Capture the cell that displays the provided text and extract its [X, Y] central coordinate. 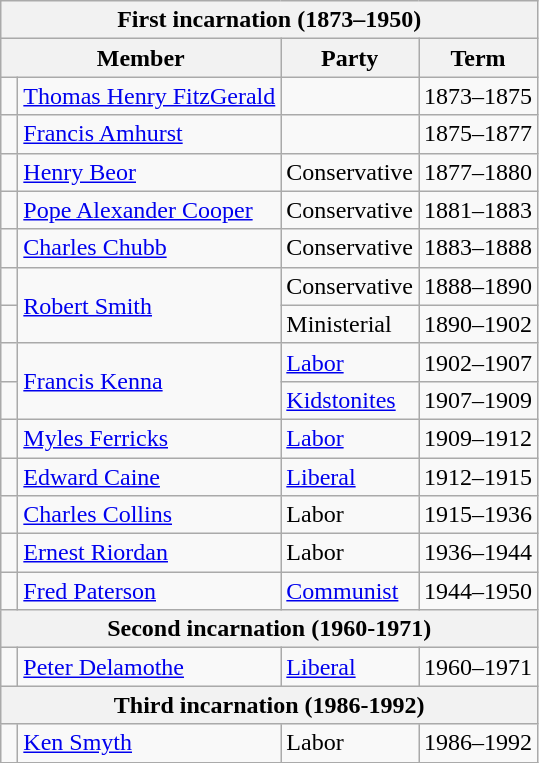
First incarnation (1873–1950) [270, 20]
Ken Smyth [150, 743]
Communist [350, 591]
Party [350, 58]
1888–1890 [478, 286]
1881–1883 [478, 210]
1873–1875 [478, 96]
Ministerial [350, 324]
1909–1912 [478, 438]
1907–1909 [478, 400]
Robert Smith [150, 305]
1875–1877 [478, 134]
1960–1971 [478, 667]
1915–1936 [478, 515]
1902–1907 [478, 362]
1890–1902 [478, 324]
Charles Chubb [150, 248]
Kidstonites [350, 400]
Term [478, 58]
Peter Delamothe [150, 667]
Francis Kenna [150, 381]
Member [141, 58]
Second incarnation (1960-1971) [270, 629]
Third incarnation (1986-1992) [270, 705]
Charles Collins [150, 515]
Thomas Henry FitzGerald [150, 96]
1936–1944 [478, 553]
Henry Beor [150, 172]
Ernest Riordan [150, 553]
1944–1950 [478, 591]
Pope Alexander Cooper [150, 210]
Francis Amhurst [150, 134]
1912–1915 [478, 477]
Fred Paterson [150, 591]
1986–1992 [478, 743]
Edward Caine [150, 477]
1877–1880 [478, 172]
Myles Ferricks [150, 438]
1883–1888 [478, 248]
